Detect which cell encompasses the target text, then output its (X, Y) center coordinate. 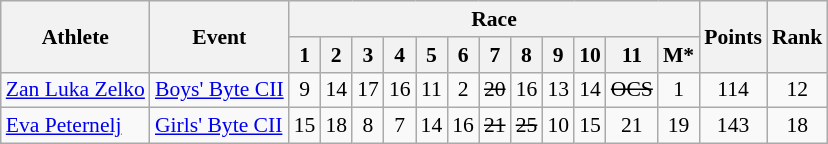
143 (733, 126)
Eva Peternelj (76, 126)
Points (733, 36)
3 (368, 55)
12 (798, 90)
5 (432, 55)
OCS (632, 90)
Boys' Byte CII (220, 90)
Rank (798, 36)
6 (463, 55)
114 (733, 90)
Event (220, 36)
Race (494, 19)
Athlete (76, 36)
Girls' Byte CII (220, 126)
4 (400, 55)
13 (558, 90)
Zan Luka Zelko (76, 90)
17 (368, 90)
19 (678, 126)
25 (527, 126)
M* (678, 55)
20 (495, 90)
